Provide the (x, y) coordinate of the cell's center where the given text is located.  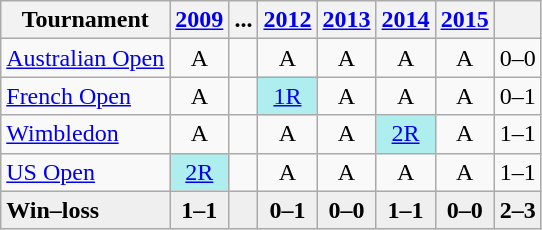
Wimbledon (86, 134)
Tournament (86, 20)
Australian Open (86, 58)
... (244, 20)
2015 (464, 20)
French Open (86, 96)
US Open (86, 172)
2014 (406, 20)
2013 (346, 20)
Win–loss (86, 210)
2–3 (518, 210)
1R (288, 96)
2012 (288, 20)
2009 (200, 20)
